Return [X, Y] of the center of cell containing provided text 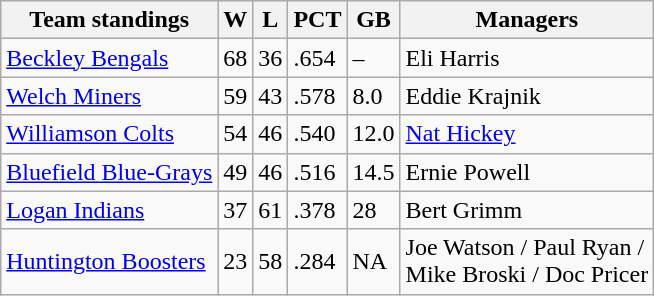
28 [374, 210]
.578 [318, 96]
Nat Hickey [527, 134]
8.0 [374, 96]
59 [236, 96]
36 [270, 58]
Eli Harris [527, 58]
Huntington Boosters [110, 262]
W [236, 20]
58 [270, 262]
Williamson Colts [110, 134]
Logan Indians [110, 210]
61 [270, 210]
23 [236, 262]
49 [236, 172]
.654 [318, 58]
PCT [318, 20]
GB [374, 20]
14.5 [374, 172]
Bluefield Blue-Grays [110, 172]
43 [270, 96]
.284 [318, 262]
68 [236, 58]
.540 [318, 134]
Welch Miners [110, 96]
54 [236, 134]
.516 [318, 172]
L [270, 20]
37 [236, 210]
Joe Watson / Paul Ryan / Mike Broski / Doc Pricer [527, 262]
Beckley Bengals [110, 58]
Team standings [110, 20]
Managers [527, 20]
Eddie Krajnik [527, 96]
12.0 [374, 134]
Bert Grimm [527, 210]
– [374, 58]
.378 [318, 210]
Ernie Powell [527, 172]
NA [374, 262]
